Determine the (X, Y) coordinate at the center of the cell enclosing the given text.  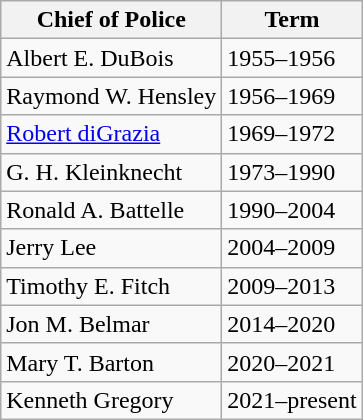
Robert diGrazia (112, 134)
2014–2020 (292, 324)
1969–1972 (292, 134)
2009–2013 (292, 286)
Chief of Police (112, 20)
Timothy E. Fitch (112, 286)
G. H. Kleinknecht (112, 172)
1955–1956 (292, 58)
Ronald A. Battelle (112, 210)
2004–2009 (292, 248)
1973–1990 (292, 172)
Albert E. DuBois (112, 58)
Jon M. Belmar (112, 324)
Raymond W. Hensley (112, 96)
1990–2004 (292, 210)
2020–2021 (292, 362)
Kenneth Gregory (112, 400)
Mary T. Barton (112, 362)
1956–1969 (292, 96)
2021–present (292, 400)
Jerry Lee (112, 248)
Term (292, 20)
